Determine the [x, y] coordinate at the center of the cell enclosing the given text.  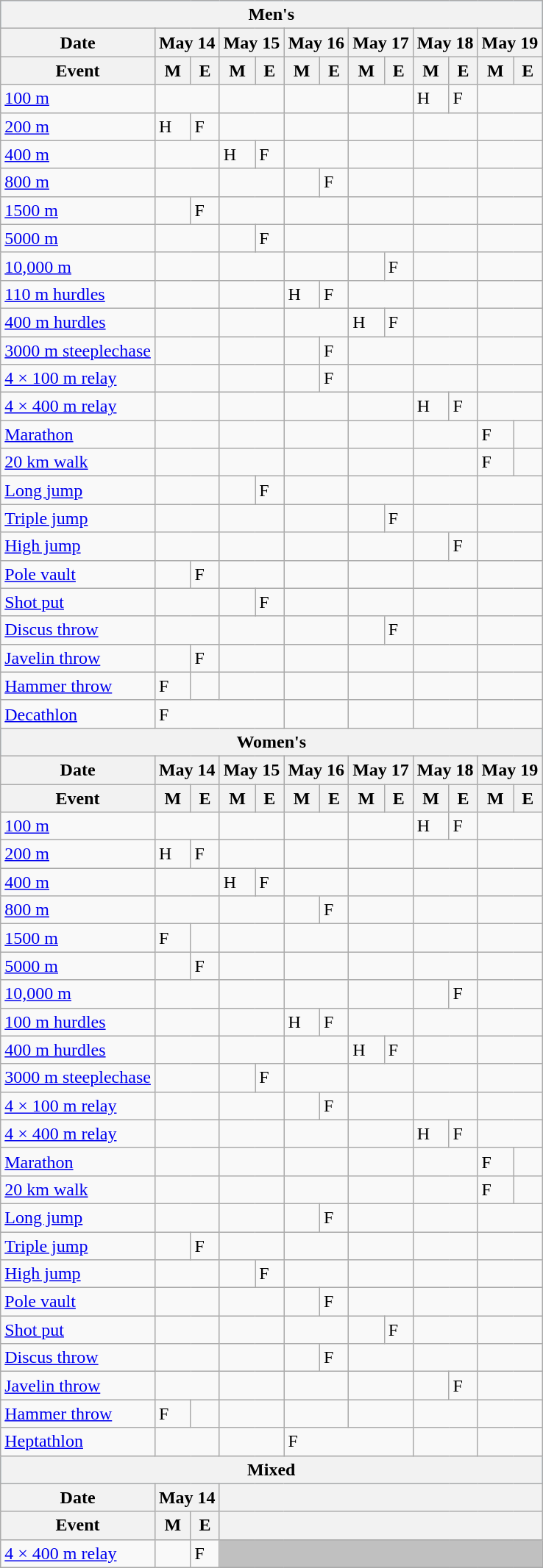
Mixed [271, 1469]
Men's [271, 15]
Heptathlon [78, 1442]
110 m hurdles [78, 294]
Decathlon [78, 714]
Women's [271, 742]
100 m hurdles [78, 1022]
